For the text-containing cell, return its midpoint in (X, Y) coordinate format. 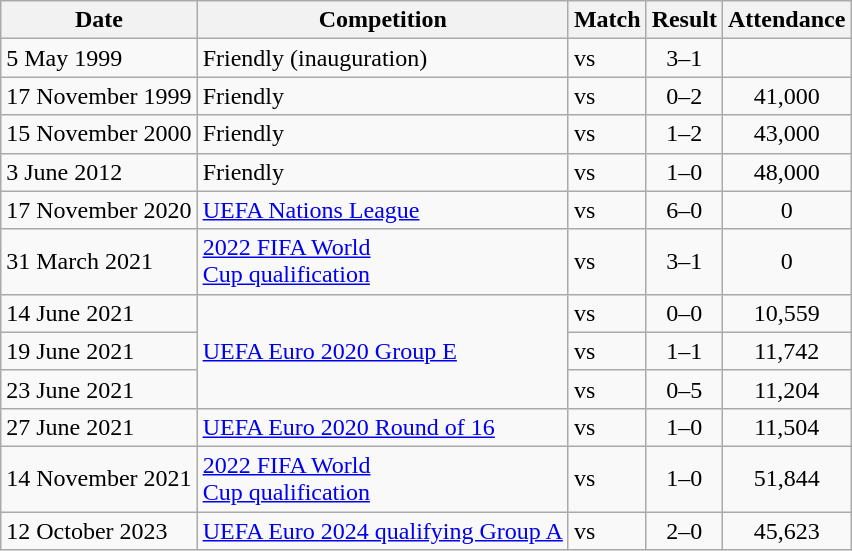
10,559 (787, 313)
Result (684, 20)
27 June 2021 (99, 427)
UEFA Nations League (382, 210)
51,844 (787, 478)
11,204 (787, 389)
11,742 (787, 351)
23 June 2021 (99, 389)
Match (607, 20)
Date (99, 20)
5 May 1999 (99, 58)
31 March 2021 (99, 262)
45,623 (787, 531)
11,504 (787, 427)
0–2 (684, 96)
UEFA Euro 2020 Group E (382, 351)
1–1 (684, 351)
Attendance (787, 20)
Friendly (inauguration) (382, 58)
1–2 (684, 134)
14 November 2021 (99, 478)
14 June 2021 (99, 313)
12 October 2023 (99, 531)
48,000 (787, 172)
0–5 (684, 389)
3 June 2012 (99, 172)
2–0 (684, 531)
UEFA Euro 2024 qualifying Group A (382, 531)
43,000 (787, 134)
17 November 2020 (99, 210)
Competition (382, 20)
19 June 2021 (99, 351)
15 November 2000 (99, 134)
41,000 (787, 96)
6–0 (684, 210)
0–0 (684, 313)
17 November 1999 (99, 96)
UEFA Euro 2020 Round of 16 (382, 427)
